Determine the (X, Y) coordinate at the center of the cell enclosing the given text.  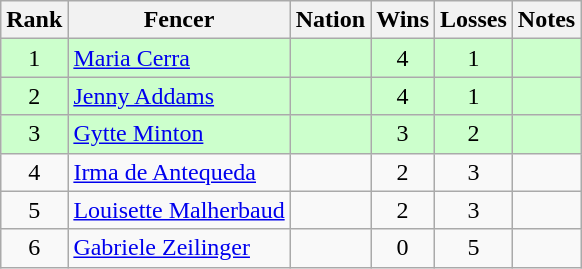
Fencer (179, 20)
0 (403, 248)
Irma de Antequeda (179, 172)
Notes (546, 20)
Louisette Malherbaud (179, 210)
Maria Cerra (179, 58)
Gytte Minton (179, 134)
Jenny Addams (179, 96)
Rank (34, 20)
Nation (330, 20)
Wins (403, 20)
Gabriele Zeilinger (179, 248)
6 (34, 248)
Losses (474, 20)
